Identify which cell holds the provided text, then report its [X, Y] central coordinate. 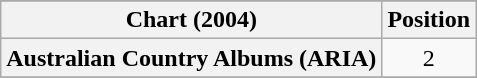
Australian Country Albums (ARIA) [192, 58]
Chart (2004) [192, 20]
Position [429, 20]
2 [429, 58]
